Capture the cell that displays the provided text and extract its [x, y] central coordinate. 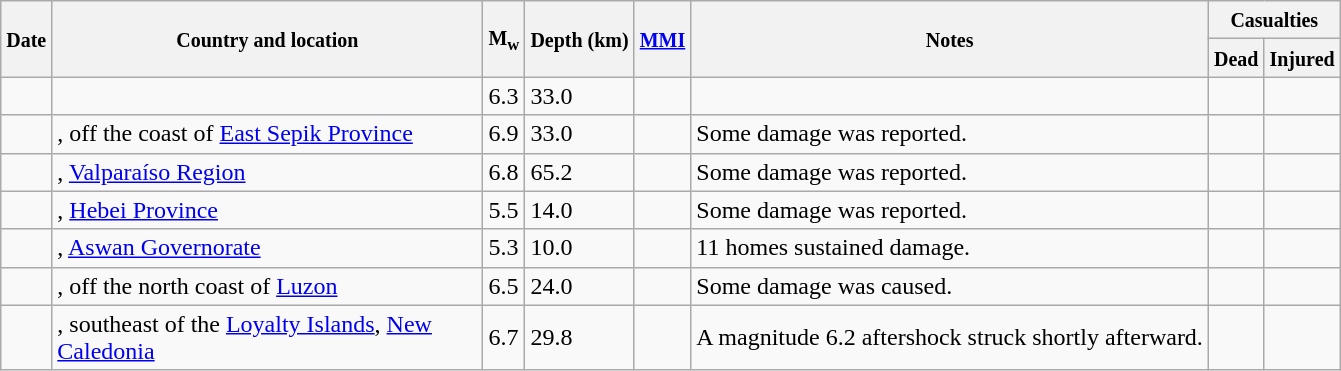
, Hebei Province [268, 210]
, Valparaíso Region [268, 172]
MMI [662, 39]
, off the north coast of Luzon [268, 286]
Casualties [1274, 20]
6.3 [504, 96]
5.5 [504, 210]
, off the coast of East Sepik Province [268, 134]
6.8 [504, 172]
Some damage was caused. [950, 286]
5.3 [504, 248]
Depth (km) [580, 39]
6.9 [504, 134]
65.2 [580, 172]
, Aswan Governorate [268, 248]
6.7 [504, 338]
29.8 [580, 338]
Injured [1302, 58]
Dead [1236, 58]
6.5 [504, 286]
A magnitude 6.2 aftershock struck shortly afterward. [950, 338]
11 homes sustained damage. [950, 248]
, southeast of the Loyalty Islands, New Caledonia [268, 338]
Mw [504, 39]
14.0 [580, 210]
Date [26, 39]
10.0 [580, 248]
Country and location [268, 39]
Notes [950, 39]
24.0 [580, 286]
